Scan for the cell matching the given text and deliver its (x, y) coordinate at center. 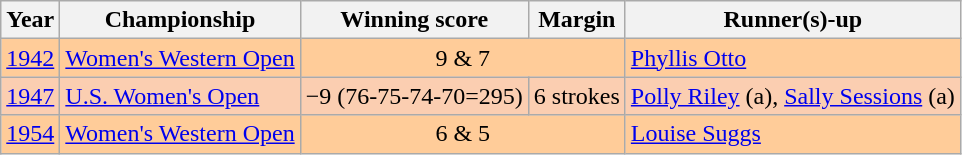
Margin (576, 20)
Polly Riley (a), Sally Sessions (a) (792, 96)
1954 (30, 134)
1947 (30, 96)
Championship (180, 20)
Phyllis Otto (792, 58)
Louise Suggs (792, 134)
6 strokes (576, 96)
U.S. Women's Open (180, 96)
Year (30, 20)
Winning score (414, 20)
1942 (30, 58)
−9 (76-75-74-70=295) (414, 96)
Runner(s)-up (792, 20)
6 & 5 (462, 134)
9 & 7 (462, 58)
